Identify which cell holds the provided text, then report its (x, y) central coordinate. 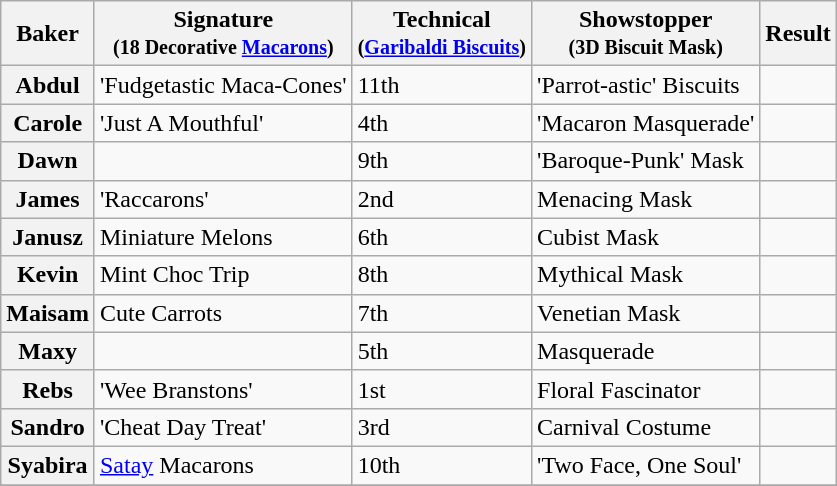
'Cheat Day Treat' (223, 427)
'Just A Mouthful' (223, 123)
3rd (442, 427)
Satay Macarons (223, 465)
James (48, 199)
Rebs (48, 389)
Syabira (48, 465)
2nd (442, 199)
'Parrot-astic' Biscuits (646, 85)
1st (442, 389)
5th (442, 351)
Menacing Mask (646, 199)
Mint Choc Trip (223, 275)
Result (798, 34)
Technical(Garibaldi Biscuits) (442, 34)
Baker (48, 34)
Sandro (48, 427)
'Raccarons' (223, 199)
Signature(18 Decorative Macarons) (223, 34)
Janusz (48, 237)
Floral Fascinator (646, 389)
'Two Face, One Soul' (646, 465)
6th (442, 237)
Mythical Mask (646, 275)
Carole (48, 123)
Masquerade (646, 351)
10th (442, 465)
Cubist Mask (646, 237)
'Macaron Masquerade' (646, 123)
Kevin (48, 275)
Maxy (48, 351)
Showstopper(3D Biscuit Mask) (646, 34)
Miniature Melons (223, 237)
Dawn (48, 161)
8th (442, 275)
7th (442, 313)
Venetian Mask (646, 313)
Carnival Costume (646, 427)
9th (442, 161)
Cute Carrots (223, 313)
Maisam (48, 313)
11th (442, 85)
4th (442, 123)
'Wee Branstons' (223, 389)
'Fudgetastic Maca-Cones' (223, 85)
'Baroque-Punk' Mask (646, 161)
Abdul (48, 85)
